Extract the [X, Y] coordinate from the center of the cell holding the provided text.  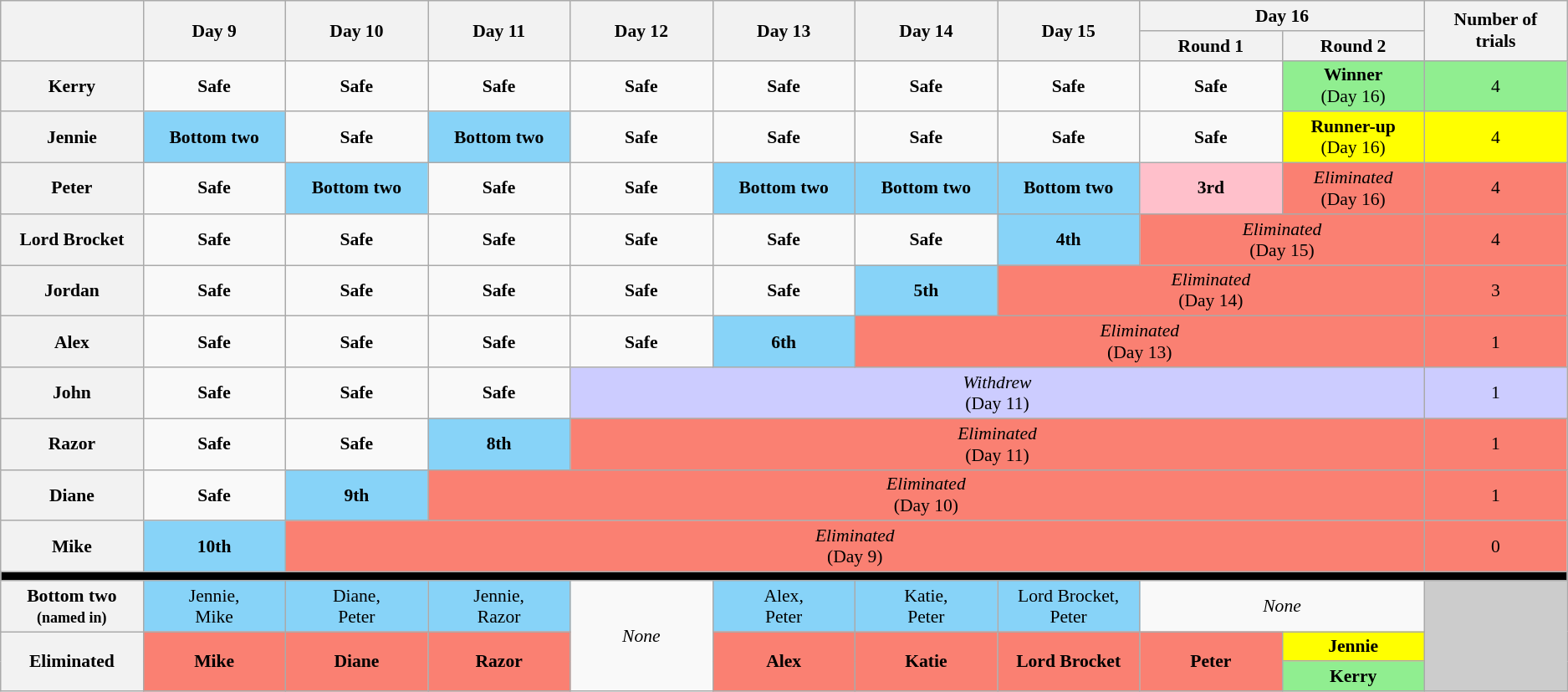
Round 2 [1353, 46]
Day 11 [499, 30]
Number oftrials [1495, 30]
5th [926, 291]
Jordan [72, 291]
Katie,Peter [926, 606]
3 [1495, 291]
Eliminated [72, 661]
Alex,Peter [784, 606]
Eliminated(Day 9) [855, 547]
Runner-up (Day 16) [1353, 137]
Day 9 [214, 30]
Diane,Peter [356, 606]
Bottom two(named in) [72, 606]
Eliminated(Day 11) [998, 443]
John [72, 393]
Day 13 [784, 30]
Winner (Day 16) [1353, 85]
Eliminated (Day 14) [1211, 291]
Jennie,Mike [214, 606]
Eliminated (Day 10) [927, 495]
Lord Brocket,Peter [1068, 606]
Day 16 [1282, 16]
9th [356, 495]
0 [1495, 547]
Eliminated (Day 16) [1353, 189]
Jennie,Razor [499, 606]
Withdrew(Day 11) [998, 393]
Day 14 [926, 30]
6th [784, 341]
4th [1068, 239]
Eliminated (Day 15) [1282, 239]
3rd [1211, 189]
Day 12 [641, 30]
8th [499, 443]
Katie [926, 661]
Round 1 [1211, 46]
Eliminated(Day 13) [1139, 341]
10th [214, 547]
Day 15 [1068, 30]
Day 10 [356, 30]
